Capture the cell that displays the provided text and extract its (x, y) central coordinate. 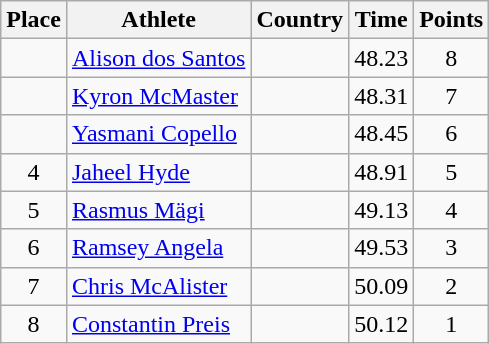
Country (300, 20)
3 (452, 248)
2 (452, 286)
Jaheel Hyde (158, 172)
1 (452, 324)
Time (382, 20)
Ramsey Angela (158, 248)
Athlete (158, 20)
Alison dos Santos (158, 58)
Points (452, 20)
Kyron McMaster (158, 96)
48.45 (382, 134)
Rasmus Mägi (158, 210)
Yasmani Copello (158, 134)
49.13 (382, 210)
Constantin Preis (158, 324)
48.23 (382, 58)
49.53 (382, 248)
Place (34, 20)
Chris McAlister (158, 286)
50.12 (382, 324)
50.09 (382, 286)
48.31 (382, 96)
48.91 (382, 172)
